Search for the cell housing the specified text and yield its (x, y) center coordinate. 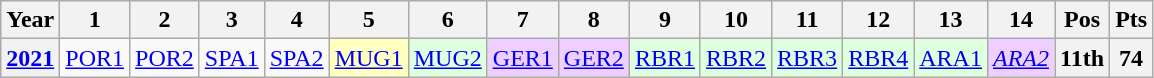
10 (736, 20)
2 (165, 20)
MUG1 (368, 58)
POR1 (95, 58)
11th (1082, 58)
GER1 (522, 58)
Pos (1082, 20)
RBR3 (808, 58)
Year (30, 20)
13 (951, 20)
74 (1132, 58)
5 (368, 20)
RBR4 (878, 58)
GER2 (594, 58)
SPA1 (232, 58)
3 (232, 20)
RBR2 (736, 58)
ARA1 (951, 58)
7 (522, 20)
Pts (1132, 20)
6 (448, 20)
9 (664, 20)
4 (296, 20)
POR2 (165, 58)
8 (594, 20)
11 (808, 20)
12 (878, 20)
SPA2 (296, 58)
RBR1 (664, 58)
ARA2 (1020, 58)
1 (95, 20)
14 (1020, 20)
MUG2 (448, 58)
2021 (30, 58)
